Return (x, y) of the center of cell containing provided text 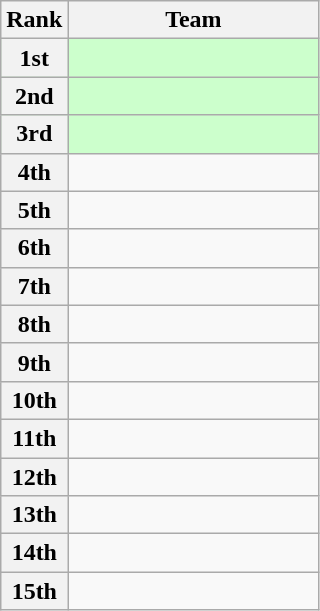
8th (34, 324)
2nd (34, 96)
6th (34, 248)
7th (34, 286)
4th (34, 172)
9th (34, 362)
15th (34, 591)
5th (34, 210)
3rd (34, 134)
13th (34, 515)
10th (34, 400)
12th (34, 477)
1st (34, 58)
Rank (34, 20)
11th (34, 438)
Team (194, 20)
14th (34, 553)
